Return the [x, y] coordinate for the center point of the cell that contains the specified text.  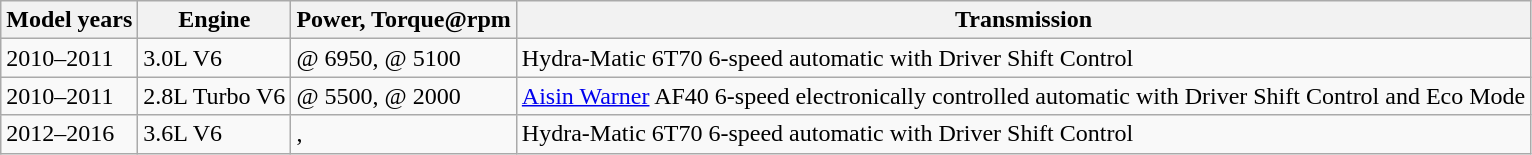
3.6L V6 [214, 134]
@ 5500, @ 2000 [404, 96]
Engine [214, 20]
Model years [70, 20]
2.8L Turbo V6 [214, 96]
Transmission [1023, 20]
Aisin Warner AF40 6-speed electronically controlled automatic with Driver Shift Control and Eco Mode [1023, 96]
@ 6950, @ 5100 [404, 58]
, [404, 134]
Power, Torque@rpm [404, 20]
2012–2016 [70, 134]
3.0L V6 [214, 58]
